For the text-containing cell, return its midpoint in (X, Y) coordinate format. 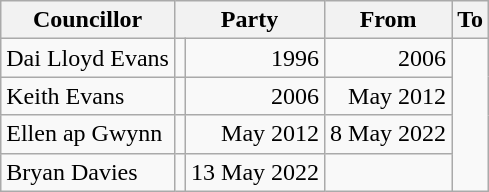
To (470, 20)
8 May 2022 (388, 134)
Councillor (88, 20)
1996 (256, 58)
Bryan Davies (88, 172)
Party (249, 20)
From (388, 20)
13 May 2022 (256, 172)
Dai Lloyd Evans (88, 58)
Ellen ap Gwynn (88, 134)
Keith Evans (88, 96)
